Pinpoint the cell where the given text exists, returning its [X, Y] midpoint coordinate. 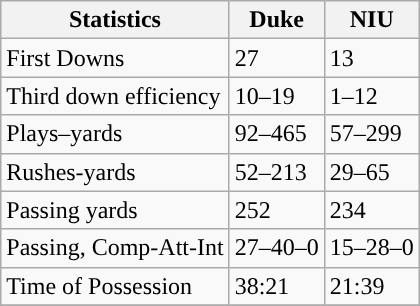
13 [372, 58]
15–28–0 [372, 248]
Time of Possession [115, 286]
57–299 [372, 134]
252 [276, 210]
NIU [372, 20]
Rushes-yards [115, 172]
27 [276, 58]
Third down efficiency [115, 96]
Duke [276, 20]
Statistics [115, 20]
27–40–0 [276, 248]
Plays–yards [115, 134]
92–465 [276, 134]
38:21 [276, 286]
10–19 [276, 96]
21:39 [372, 286]
52–213 [276, 172]
Passing yards [115, 210]
First Downs [115, 58]
1–12 [372, 96]
29–65 [372, 172]
Passing, Comp-Att-Int [115, 248]
234 [372, 210]
